Return the (x, y) coordinate for the center point of the cell that contains the specified text.  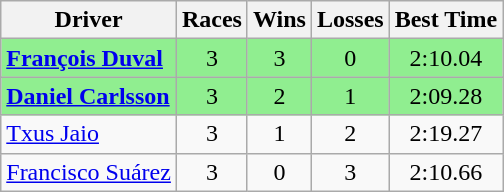
Francisco Suárez (89, 172)
Wins (279, 20)
2:19.27 (446, 134)
Best Time (446, 20)
2:10.66 (446, 172)
2:10.04 (446, 58)
Driver (89, 20)
Losses (350, 20)
François Duval (89, 58)
2:09.28 (446, 96)
Daniel Carlsson (89, 96)
Races (212, 20)
Txus Jaio (89, 134)
